Provide the (x, y) coordinate of the cell's center where the given text is located.  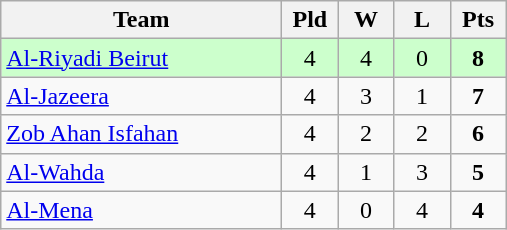
5 (478, 172)
W (366, 20)
7 (478, 96)
Al-Jazeera (142, 96)
8 (478, 58)
Al-Mena (142, 210)
Al-Riyadi Beirut (142, 58)
Pts (478, 20)
L (422, 20)
Pld (310, 20)
Al-Wahda (142, 172)
Team (142, 20)
6 (478, 134)
Zob Ahan Isfahan (142, 134)
